Pinpoint the cell where the given text exists, returning its [x, y] midpoint coordinate. 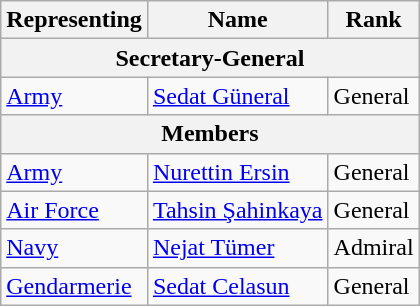
Representing [74, 20]
Gendarmerie [74, 286]
Nejat Tümer [238, 248]
Admiral [374, 248]
Sedat Celasun [238, 286]
Rank [374, 20]
Tahsin Şahinkaya [238, 210]
Sedat Güneral [238, 96]
Secretary-General [210, 58]
Navy [74, 248]
Name [238, 20]
Air Force [74, 210]
Nurettin Ersin [238, 172]
Members [210, 134]
